Extract the (X, Y) coordinate from the center of the cell holding the provided text.  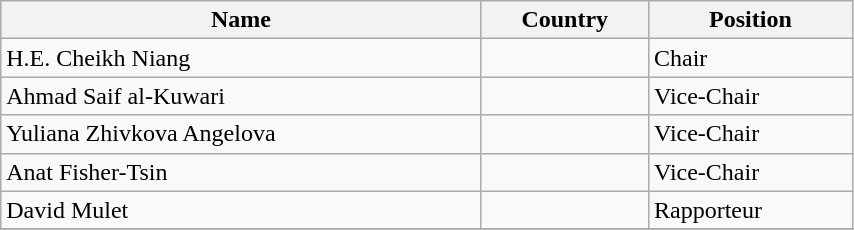
Ahmad Saif al-Kuwari (241, 96)
Position (750, 20)
Anat Fisher-Tsin (241, 172)
David Mulet (241, 210)
H.E. Cheikh Niang (241, 58)
Chair (750, 58)
Yuliana Zhivkova Angelova (241, 134)
Name (241, 20)
Country (564, 20)
Rapporteur (750, 210)
